Scan for the cell matching the given text and deliver its (X, Y) coordinate at center. 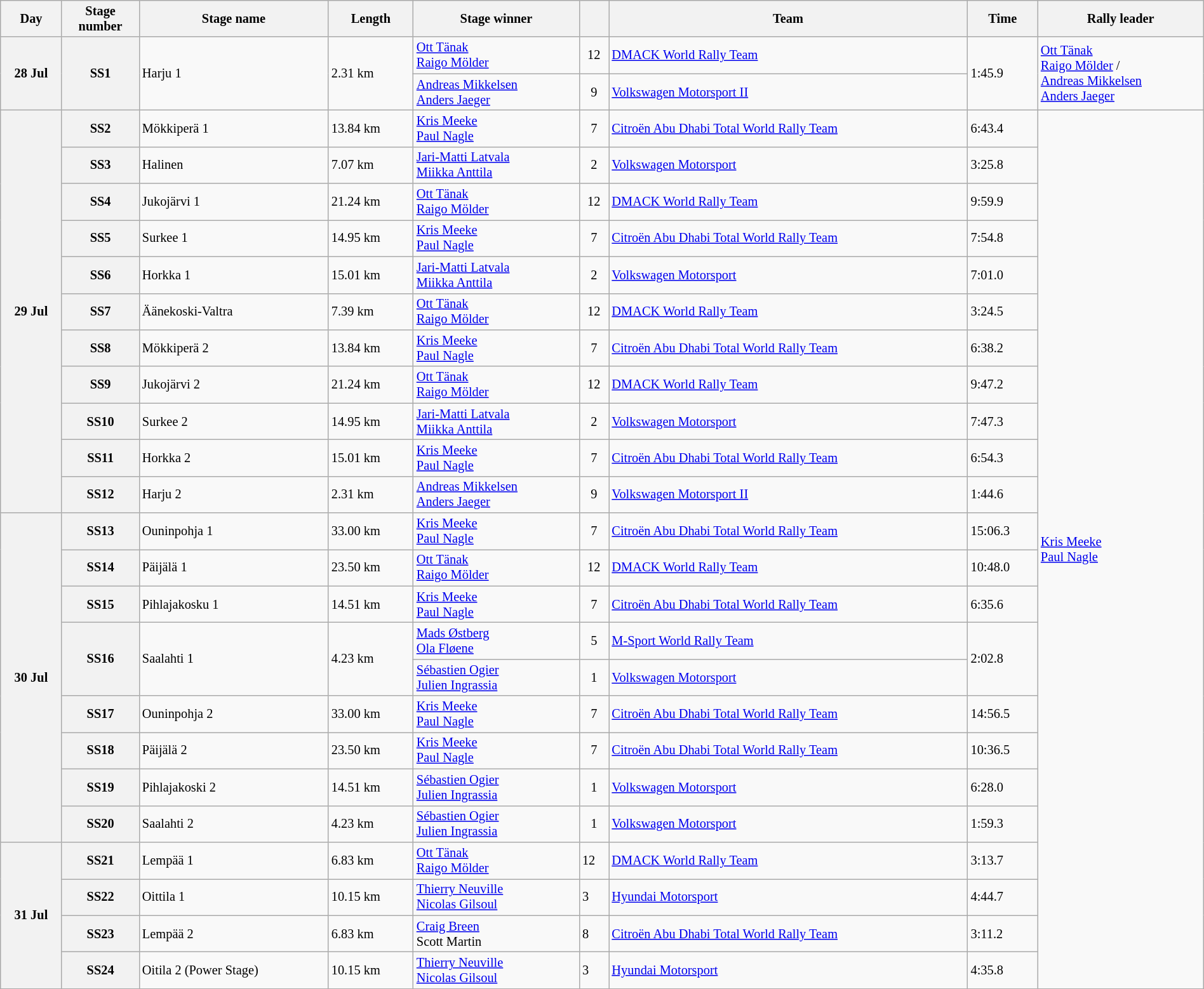
Jukojärvi 2 (234, 385)
Päijälä 2 (234, 750)
Horkka 2 (234, 458)
SS1 (100, 74)
SS15 (100, 604)
SS20 (100, 824)
9:59.9 (1003, 202)
Rally leader (1120, 18)
Horkka 1 (234, 275)
6:43.4 (1003, 128)
Mökkiperä 2 (234, 348)
Saalahti 1 (234, 659)
SS9 (100, 385)
Pihlajakosku 1 (234, 604)
31 Jul (31, 915)
SS17 (100, 714)
1:44.6 (1003, 494)
7:01.0 (1003, 275)
Surkee 2 (234, 421)
Team (787, 18)
Jukojärvi 1 (234, 202)
Mökkiperä 1 (234, 128)
28 Jul (31, 74)
10:36.5 (1003, 750)
Päijälä 1 (234, 568)
6:54.3 (1003, 458)
14:56.5 (1003, 714)
4:44.7 (1003, 897)
5 (594, 641)
3:24.5 (1003, 312)
29 Jul (31, 311)
Saalahti 2 (234, 824)
4:35.8 (1003, 970)
7.07 km (371, 165)
SS11 (100, 458)
SS6 (100, 275)
6:28.0 (1003, 787)
SS13 (100, 531)
2:02.8 (1003, 659)
Craig Breen Scott Martin (497, 934)
Mads Østberg Ola Fløene (497, 641)
SS5 (100, 238)
Surkee 1 (234, 238)
1:59.3 (1003, 824)
SS22 (100, 897)
Äänekoski-Valtra (234, 312)
Ouninpohja 1 (234, 531)
Day (31, 18)
6:38.2 (1003, 348)
30 Jul (31, 678)
Oitila 2 (Power Stage) (234, 970)
SS8 (100, 348)
7:47.3 (1003, 421)
SS12 (100, 494)
Lempää 1 (234, 860)
Stage winner (497, 18)
Time (1003, 18)
SS7 (100, 312)
Stage name (234, 18)
SS21 (100, 860)
Ott Tänak Raigo Mölder / Andreas Mikkelsen Anders Jaeger (1120, 74)
Length (371, 18)
1:45.9 (1003, 74)
3:11.2 (1003, 934)
Harju 1 (234, 74)
SS4 (100, 202)
SS14 (100, 568)
9:47.2 (1003, 385)
6:35.6 (1003, 604)
SS16 (100, 659)
SS23 (100, 934)
M-Sport World Rally Team (787, 641)
Harju 2 (234, 494)
SS24 (100, 970)
3:13.7 (1003, 860)
7.39 km (371, 312)
SS10 (100, 421)
SS3 (100, 165)
Stagenumber (100, 18)
15:06.3 (1003, 531)
Oittila 1 (234, 897)
Ouninpohja 2 (234, 714)
7:54.8 (1003, 238)
10:48.0 (1003, 568)
8 (594, 934)
Lempää 2 (234, 934)
Halinen (234, 165)
Pihlajakoski 2 (234, 787)
3:25.8 (1003, 165)
SS19 (100, 787)
SS18 (100, 750)
SS2 (100, 128)
